From the cell containing the given text, extract its center point as (x, y) coordinate. 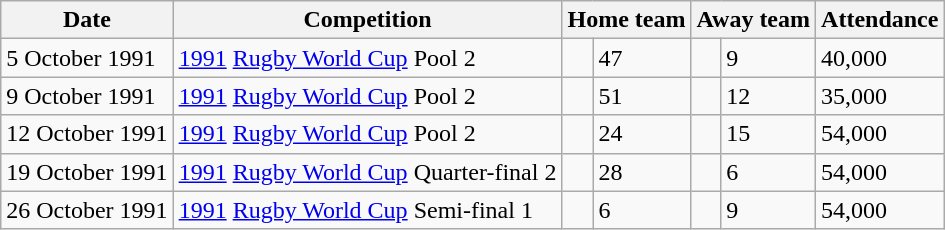
5 October 1991 (87, 58)
12 October 1991 (87, 134)
Home team (626, 20)
Date (87, 20)
Attendance (880, 20)
1991 Rugby World Cup Quarter-final 2 (368, 172)
47 (642, 58)
40,000 (880, 58)
19 October 1991 (87, 172)
9 October 1991 (87, 96)
15 (768, 134)
1991 Rugby World Cup Semi-final 1 (368, 210)
26 October 1991 (87, 210)
51 (642, 96)
12 (768, 96)
Away team (754, 20)
Competition (368, 20)
35,000 (880, 96)
28 (642, 172)
24 (642, 134)
